Provide the (X, Y) coordinate of the cell's center where the given text is located.  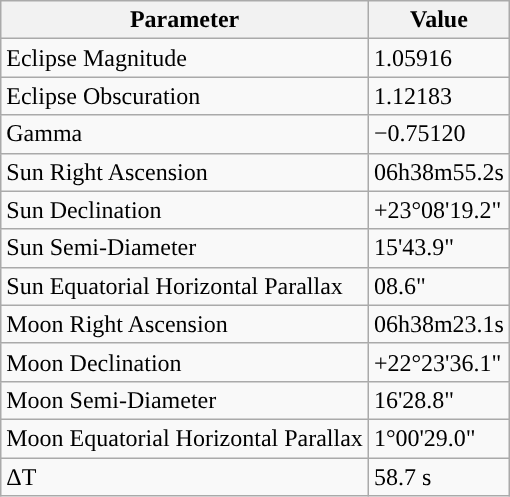
ΔT (185, 477)
+23°08'19.2" (438, 210)
Eclipse Magnitude (185, 58)
Moon Right Ascension (185, 324)
06h38m55.2s (438, 172)
Eclipse Obscuration (185, 96)
Gamma (185, 134)
Sun Right Ascension (185, 172)
08.6" (438, 286)
Sun Declination (185, 210)
Value (438, 20)
1.12183 (438, 96)
Sun Semi-Diameter (185, 248)
Moon Equatorial Horizontal Parallax (185, 438)
1.05916 (438, 58)
Moon Declination (185, 362)
Moon Semi-Diameter (185, 400)
15'43.9" (438, 248)
+22°23'36.1" (438, 362)
1°00'29.0" (438, 438)
−0.75120 (438, 134)
16'28.8" (438, 400)
Parameter (185, 20)
Sun Equatorial Horizontal Parallax (185, 286)
58.7 s (438, 477)
06h38m23.1s (438, 324)
